Extract the [x, y] coordinate from the center of the cell holding the provided text.  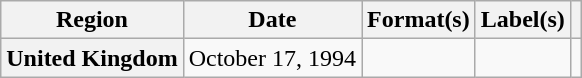
Region [92, 20]
Label(s) [522, 20]
Format(s) [419, 20]
October 17, 1994 [272, 58]
Date [272, 20]
United Kingdom [92, 58]
